Scan for the cell matching the given text and deliver its (X, Y) coordinate at center. 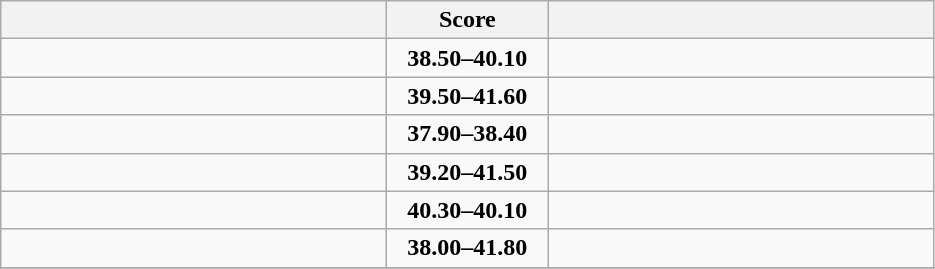
37.90–38.40 (468, 134)
38.50–40.10 (468, 58)
38.00–41.80 (468, 248)
39.20–41.50 (468, 172)
Score (468, 20)
39.50–41.60 (468, 96)
40.30–40.10 (468, 210)
